Determine the [X, Y] coordinate at the center of the cell enclosing the given text.  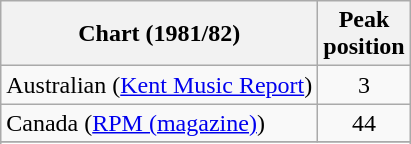
Peakposition [364, 34]
Australian (Kent Music Report) [160, 85]
3 [364, 85]
44 [364, 123]
Chart (1981/82) [160, 34]
Canada (RPM (magazine)) [160, 123]
